Provide the [x, y] coordinate of the cell's center where the given text is located.  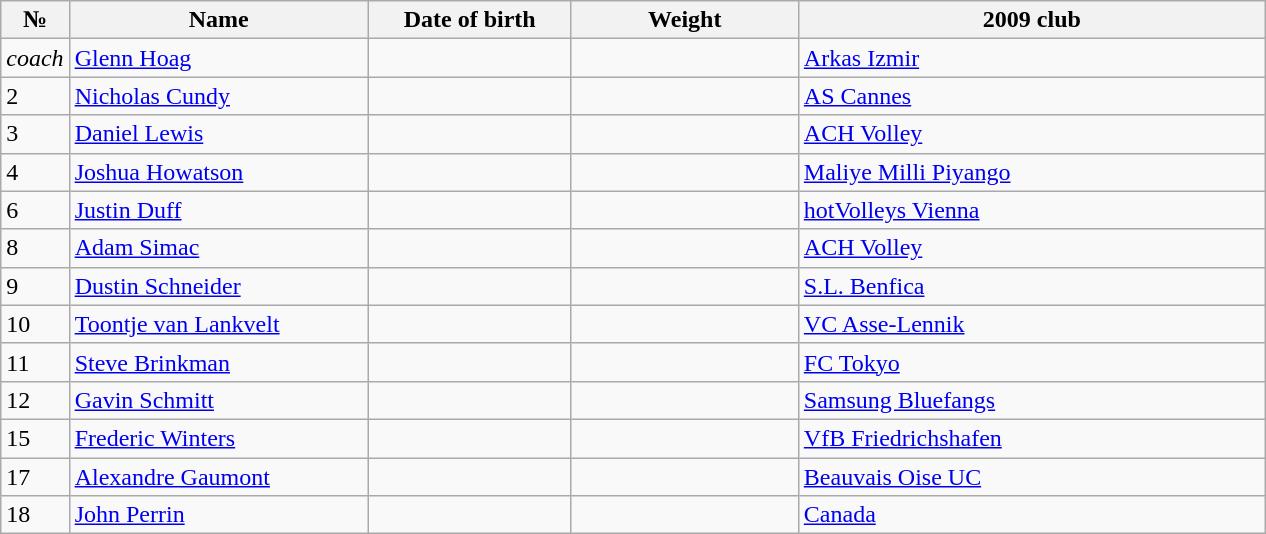
VfB Friedrichshafen [1032, 438]
Gavin Schmitt [218, 400]
Steve Brinkman [218, 362]
17 [35, 477]
Name [218, 20]
Toontje van Lankvelt [218, 324]
Weight [684, 20]
3 [35, 134]
2 [35, 96]
hotVolleys Vienna [1032, 210]
Daniel Lewis [218, 134]
Alexandre Gaumont [218, 477]
Beauvais Oise UC [1032, 477]
12 [35, 400]
№ [35, 20]
AS Cannes [1032, 96]
Date of birth [470, 20]
John Perrin [218, 515]
Maliye Milli Piyango [1032, 172]
Dustin Schneider [218, 286]
10 [35, 324]
Adam Simac [218, 248]
18 [35, 515]
Nicholas Cundy [218, 96]
FC Tokyo [1032, 362]
Glenn Hoag [218, 58]
8 [35, 248]
4 [35, 172]
coach [35, 58]
S.L. Benfica [1032, 286]
VC Asse-Lennik [1032, 324]
Arkas Izmir [1032, 58]
Frederic Winters [218, 438]
2009 club [1032, 20]
15 [35, 438]
6 [35, 210]
9 [35, 286]
Samsung Bluefangs [1032, 400]
Justin Duff [218, 210]
11 [35, 362]
Canada [1032, 515]
Joshua Howatson [218, 172]
